Search for the cell housing the specified text and yield its (X, Y) center coordinate. 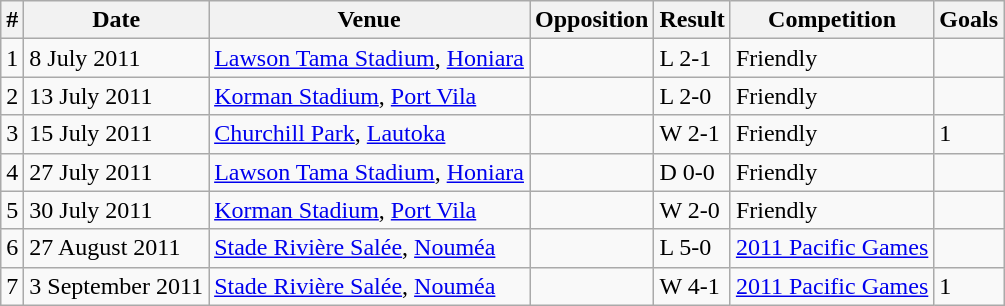
8 July 2011 (116, 58)
W 2-1 (692, 134)
3 (12, 134)
Churchill Park, Lautoka (370, 134)
Competition (832, 20)
# (12, 20)
15 July 2011 (116, 134)
30 July 2011 (116, 210)
5 (12, 210)
Result (692, 20)
L 2-0 (692, 96)
2 (12, 96)
27 July 2011 (116, 172)
D 0-0 (692, 172)
Opposition (592, 20)
27 August 2011 (116, 248)
W 4-1 (692, 286)
4 (12, 172)
3 September 2011 (116, 286)
Venue (370, 20)
7 (12, 286)
L 2-1 (692, 58)
W 2-0 (692, 210)
13 July 2011 (116, 96)
6 (12, 248)
Goals (969, 20)
Date (116, 20)
L 5-0 (692, 248)
